Provide the (x, y) coordinate of the cell's center where the given text is located.  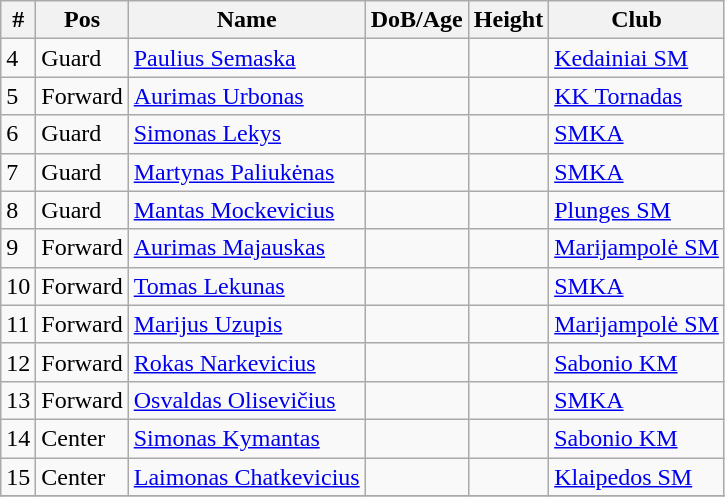
5 (18, 96)
Tomas Lekunas (246, 286)
4 (18, 58)
9 (18, 248)
10 (18, 286)
Pos (82, 20)
Simonas Lekys (246, 134)
15 (18, 477)
Aurimas Urbonas (246, 96)
Plunges SM (637, 210)
14 (18, 438)
Klaipedos SM (637, 477)
Marijus Uzupis (246, 324)
# (18, 20)
11 (18, 324)
Martynas Paliukėnas (246, 172)
Paulius Semaska (246, 58)
Aurimas Majauskas (246, 248)
8 (18, 210)
Name (246, 20)
Club (637, 20)
Rokas Narkevicius (246, 362)
13 (18, 400)
12 (18, 362)
Mantas Mockevicius (246, 210)
7 (18, 172)
Osvaldas Olisevičius (246, 400)
Laimonas Chatkevicius (246, 477)
Simonas Kymantas (246, 438)
DoB/Age (416, 20)
Kedainiai SM (637, 58)
Height (508, 20)
6 (18, 134)
KK Tornadas (637, 96)
